Pinpoint the cell where the given text exists, returning its (x, y) midpoint coordinate. 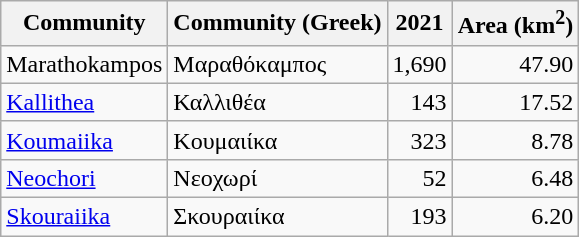
6.20 (516, 217)
Marathokampos (84, 64)
Community (Greek) (278, 24)
Μαραθόκαμπος (278, 64)
323 (420, 140)
Κουμαιίκα (278, 140)
Skouraiika (84, 217)
Σκουραιίκα (278, 217)
143 (420, 102)
Νεοχωρί (278, 178)
Community (84, 24)
2021 (420, 24)
6.48 (516, 178)
Area (km2) (516, 24)
Kallithea (84, 102)
8.78 (516, 140)
47.90 (516, 64)
Koumaiika (84, 140)
193 (420, 217)
1,690 (420, 64)
17.52 (516, 102)
Neochori (84, 178)
Καλλιθέα (278, 102)
52 (420, 178)
